Provide the (x, y) coordinate of the cell's center where the given text is located.  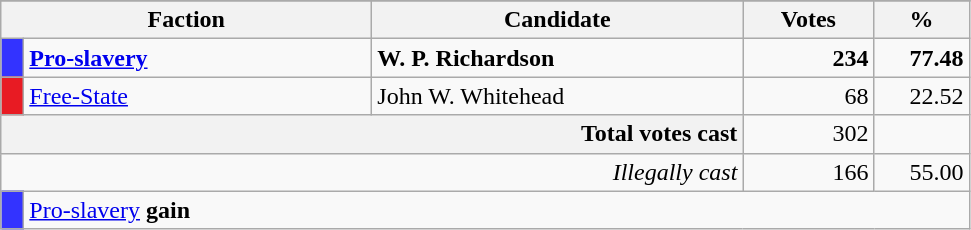
22.52 (922, 96)
Total votes cast (372, 134)
Faction (186, 20)
77.48 (922, 58)
Pro-slavery gain (496, 210)
Free-State (198, 96)
W. P. Richardson (558, 58)
55.00 (922, 172)
302 (808, 134)
% (922, 20)
John W. Whitehead (558, 96)
68 (808, 96)
234 (808, 58)
Pro-slavery (198, 58)
Candidate (558, 20)
Illegally cast (372, 172)
166 (808, 172)
Votes (808, 20)
